For the text-containing cell, return its midpoint in (X, Y) coordinate format. 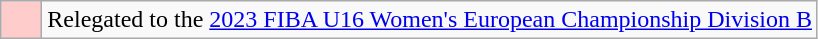
Relegated to the 2023 FIBA U16 Women's European Championship Division B (430, 20)
